Search for the cell housing the specified text and yield its (x, y) center coordinate. 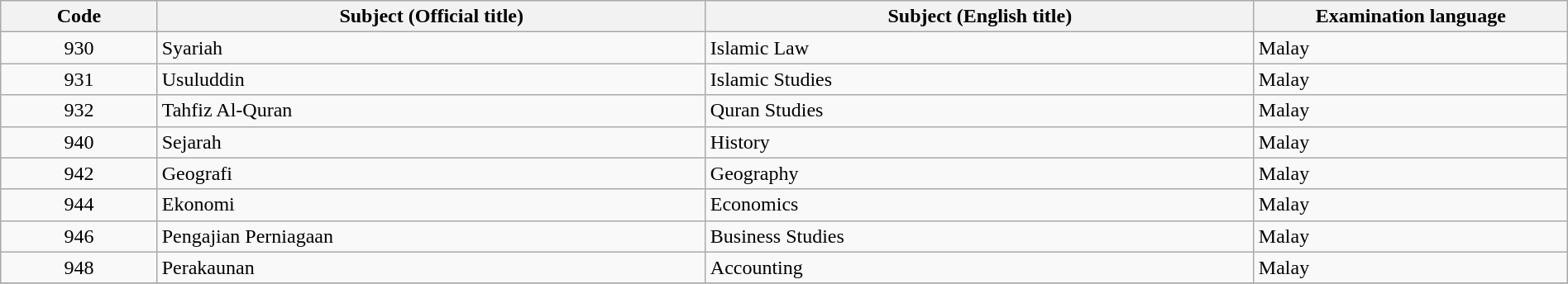
944 (79, 205)
Business Studies (979, 236)
Perakaunan (432, 267)
Usuluddin (432, 79)
Examination language (1411, 17)
History (979, 142)
Tahfiz Al-Quran (432, 111)
Geografi (432, 173)
946 (79, 236)
Accounting (979, 267)
942 (79, 173)
Subject (English title) (979, 17)
932 (79, 111)
Geography (979, 173)
Quran Studies (979, 111)
931 (79, 79)
948 (79, 267)
930 (79, 48)
Pengajian Perniagaan (432, 236)
Ekonomi (432, 205)
Islamic Studies (979, 79)
940 (79, 142)
Sejarah (432, 142)
Code (79, 17)
Subject (Official title) (432, 17)
Islamic Law (979, 48)
Economics (979, 205)
Syariah (432, 48)
